Return [x, y] of the center of cell containing provided text 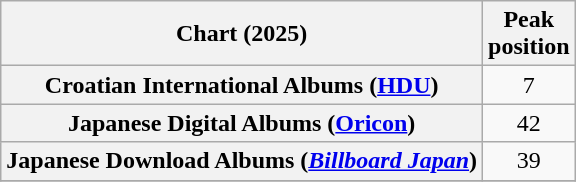
42 [529, 123]
Croatian International Albums (HDU) [242, 85]
Japanese Download Albums (Billboard Japan) [242, 161]
Chart (2025) [242, 34]
Japanese Digital Albums (Oricon) [242, 123]
7 [529, 85]
39 [529, 161]
Peakposition [529, 34]
